Provide the [X, Y] coordinate of the cell's center where the given text is located.  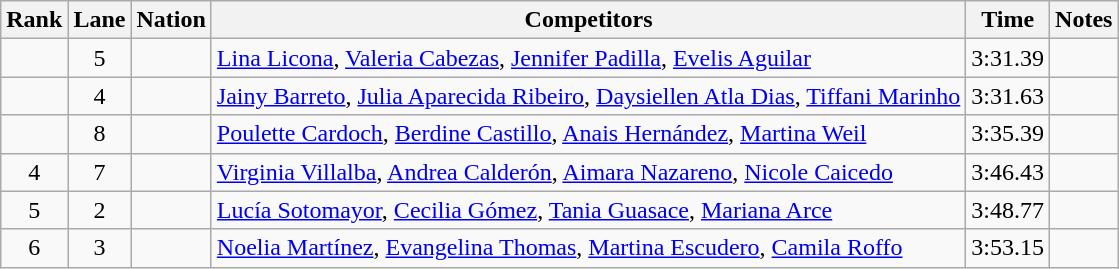
Lina Licona, Valeria Cabezas, Jennifer Padilla, Evelis Aguilar [588, 58]
Virginia Villalba, Andrea Calderón, Aimara Nazareno, Nicole Caicedo [588, 172]
Poulette Cardoch, Berdine Castillo, Anais Hernández, Martina Weil [588, 134]
Jainy Barreto, Julia Aparecida Ribeiro, Daysiellen Atla Dias, Tiffani Marinho [588, 96]
Nation [171, 20]
2 [100, 210]
Noelia Martínez, Evangelina Thomas, Martina Escudero, Camila Roffo [588, 248]
3:31.39 [1008, 58]
6 [34, 248]
3:48.77 [1008, 210]
Lucía Sotomayor, Cecilia Gómez, Tania Guasace, Mariana Arce [588, 210]
3:35.39 [1008, 134]
8 [100, 134]
7 [100, 172]
Notes [1084, 20]
Competitors [588, 20]
Lane [100, 20]
Rank [34, 20]
3:46.43 [1008, 172]
3 [100, 248]
Time [1008, 20]
3:53.15 [1008, 248]
3:31.63 [1008, 96]
